From the cell containing the given text, extract its center point as [X, Y] coordinate. 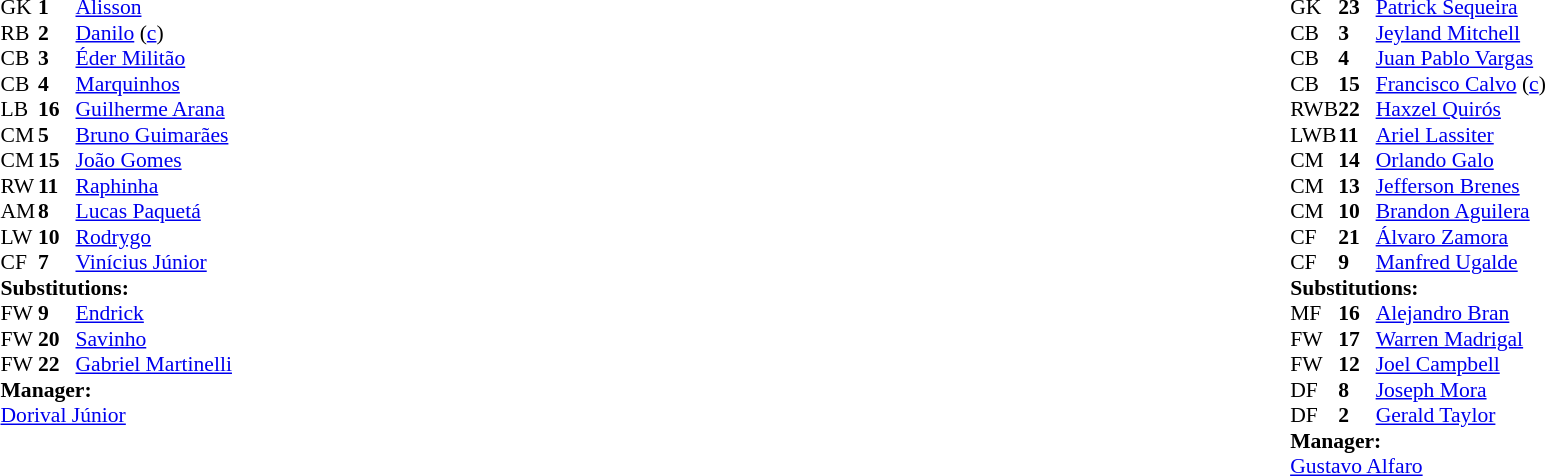
12 [1357, 365]
5 [57, 135]
RB [19, 33]
Vinícius Júnior [154, 263]
Savinho [154, 339]
LWB [1314, 135]
LW [19, 237]
20 [57, 339]
Éder Militão [154, 59]
Danilo (c) [154, 33]
13 [1357, 186]
14 [1357, 161]
AM [19, 211]
Dorival Júnior [116, 415]
Substitutions: [116, 288]
17 [1357, 339]
RW [19, 186]
Lucas Paquetá [154, 211]
Manager: [116, 390]
7 [57, 263]
Marquinhos [154, 84]
21 [1357, 237]
Endrick [154, 313]
Rodrygo [154, 237]
Bruno Guimarães [154, 135]
Raphinha [154, 186]
Guilherme Arana [154, 109]
LB [19, 109]
João Gomes [154, 161]
RWB [1314, 109]
MF [1314, 313]
Gabriel Martinelli [154, 365]
